Search for the cell housing the specified text and yield its [X, Y] center coordinate. 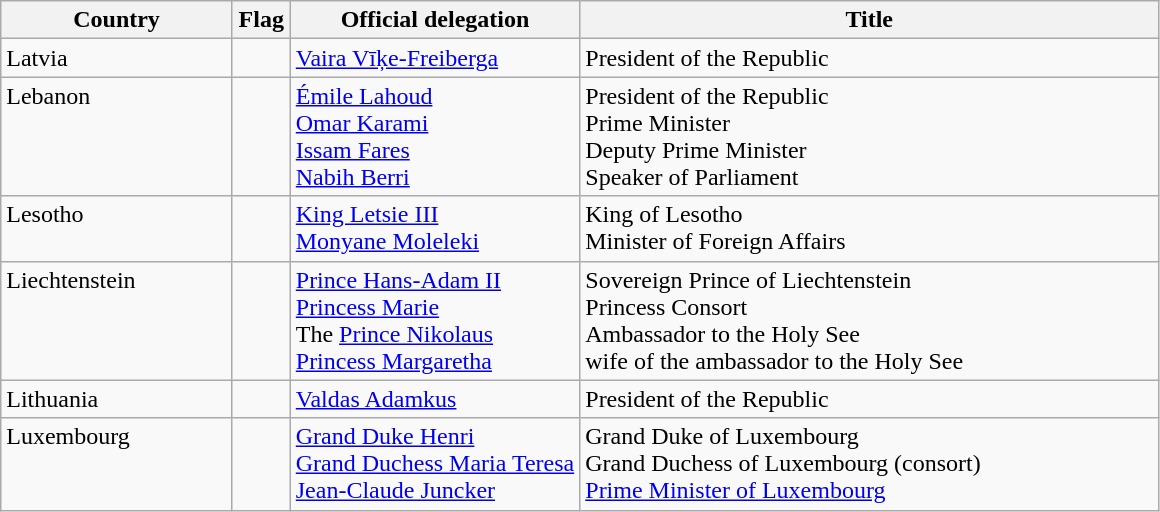
Grand Duke HenriGrand Duchess Maria TeresaJean-Claude Juncker [435, 464]
Vaira Vīķe-Freiberga [435, 58]
Lebanon [117, 136]
Flag [261, 20]
Valdas Adamkus [435, 399]
King of LesothoMinister of Foreign Affairs [870, 228]
Émile LahoudOmar KaramiIssam FaresNabih Berri [435, 136]
Lesotho [117, 228]
Official delegation [435, 20]
President of the RepublicPrime MinisterDeputy Prime MinisterSpeaker of Parliament [870, 136]
Lithuania [117, 399]
Latvia [117, 58]
Liechtenstein [117, 320]
King Letsie IIIMonyane Moleleki [435, 228]
Sovereign Prince of LiechtensteinPrincess ConsortAmbassador to the Holy Seewife of the ambassador to the Holy See [870, 320]
Prince Hans-Adam IIPrincess MarieThe Prince NikolausPrincess Margaretha [435, 320]
Country [117, 20]
Luxembourg [117, 464]
Title [870, 20]
Grand Duke of LuxembourgGrand Duchess of Luxembourg (consort)Prime Minister of Luxembourg [870, 464]
